Return the [X, Y] coordinate for the center point of the cell that contains the specified text.  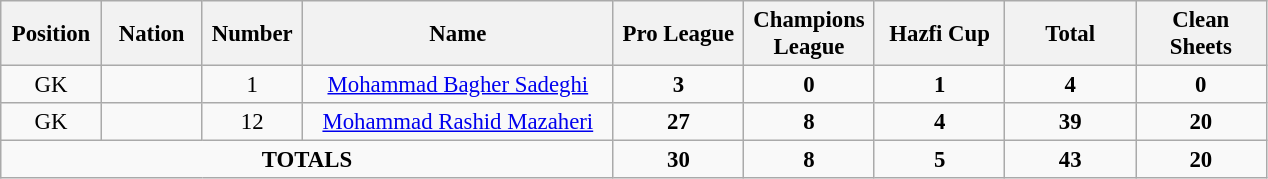
Pro League [678, 34]
TOTALS [307, 160]
Champions League [810, 34]
5 [940, 160]
Mohammad Bagher Sadeghi [458, 85]
43 [1070, 160]
3 [678, 85]
Number [252, 34]
27 [678, 122]
Clean Sheets [1202, 34]
Position [52, 34]
Hazfi Cup [940, 34]
Mohammad Rashid Mazaheri [458, 122]
12 [252, 122]
Name [458, 34]
30 [678, 160]
39 [1070, 122]
Nation [152, 34]
Total [1070, 34]
